From the cell containing the given text, extract its center point as [X, Y] coordinate. 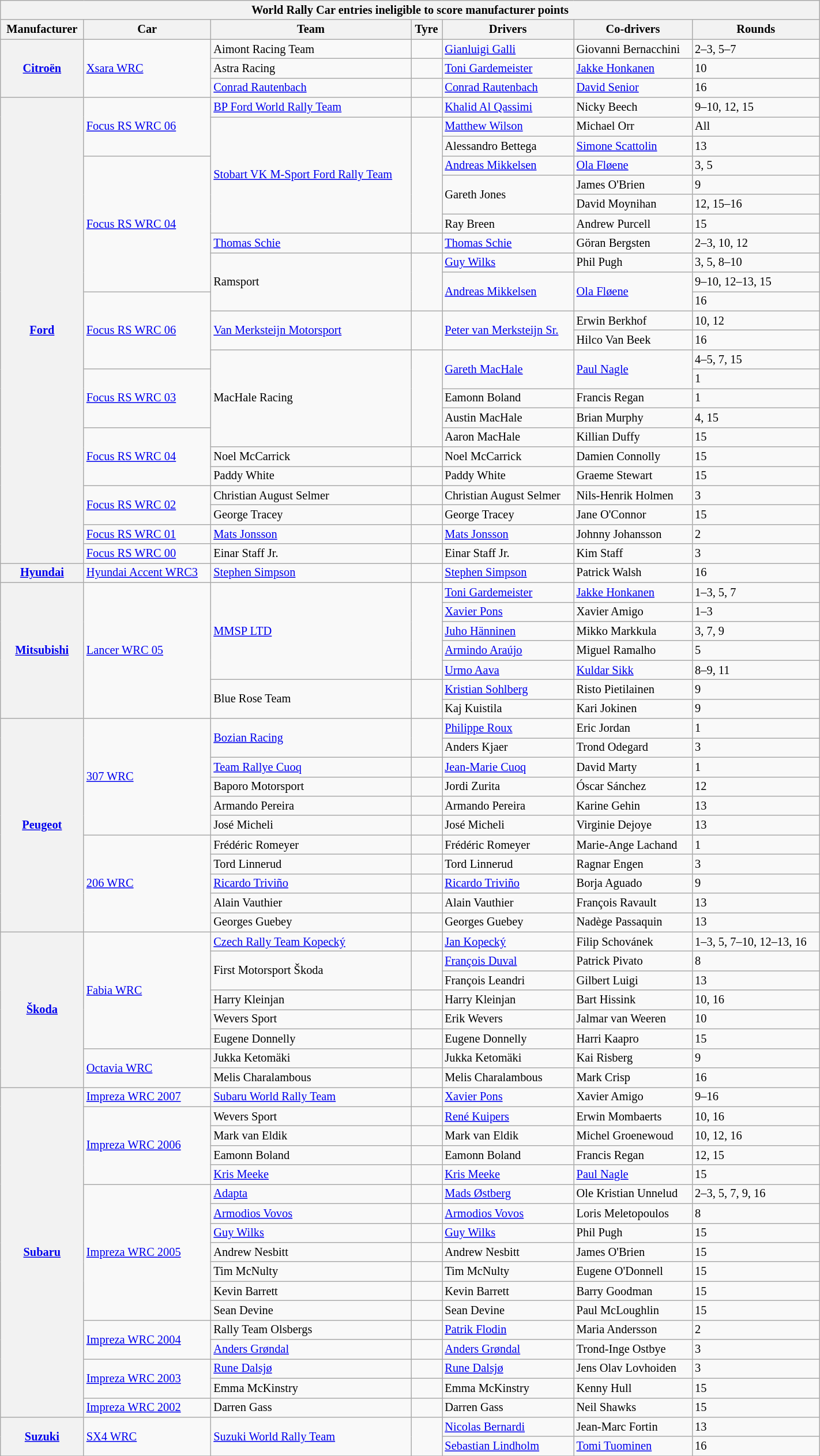
Jean-Marie Cuoq [507, 767]
Alessandro Bettega [507, 146]
Impreza WRC 2002 [147, 1408]
Michael Orr [633, 126]
Škoda [42, 1009]
307 WRC [147, 777]
Impreza WRC 2005 [147, 1252]
Octavia WRC [147, 1068]
Impreza WRC 2007 [147, 1097]
MacHale Racing [310, 398]
Focus RS WRC 02 [147, 505]
François Leandri [507, 980]
Suzuki [42, 1436]
Focus RS WRC 01 [147, 534]
Anders Kjaer [507, 747]
Nadège Passaquin [633, 922]
12 [755, 787]
Juho Hänninen [507, 631]
Maria Andersson [633, 1330]
Xsara WRC [147, 68]
Kari Jokinen [633, 709]
Johnny Johansson [633, 534]
9–10, 12, 15 [755, 107]
1–3, 5, 7 [755, 592]
Andrew Purcell [633, 224]
Impreza WRC 2006 [147, 1145]
Van Merksteijn Motorsport [310, 330]
Czech Rally Team Kopecký [310, 942]
First Motorsport Škoda [310, 971]
Ray Breen [507, 224]
Kristian Sohlberg [507, 689]
Drivers [507, 29]
Ragnar Engen [633, 864]
Lancer WRC 05 [147, 650]
3, 5 [755, 165]
Nicky Beech [633, 107]
Bart Hissink [633, 1000]
Jalmar van Weeren [633, 1019]
Mads Østberg [507, 1194]
Kaj Kuistila [507, 709]
Kuldar Sikk [633, 670]
All [755, 126]
Trond Odegard [633, 747]
Eugene O'Donnell [633, 1271]
Kenny Hull [633, 1388]
SX4 WRC [147, 1436]
Mark Crisp [633, 1077]
Co-drivers [633, 29]
Loris Meletopoulos [633, 1213]
Rally Team Olsbergs [310, 1330]
Philippe Roux [507, 728]
Aaron MacHale [507, 437]
Patrik Flodin [507, 1330]
3, 5, 8–10 [755, 262]
Harri Kaapro [633, 1039]
Trond-Inge Ostbye [633, 1349]
Ole Kristian Unnelud [633, 1194]
Risto Pietilainen [633, 689]
Team [310, 29]
Giovanni Bernacchini [633, 49]
Erik Wevers [507, 1019]
Suzuki World Rally Team [310, 1436]
Hilco Van Beek [633, 340]
Jordi Zurita [507, 787]
Austin MacHale [507, 417]
Focus RS WRC 03 [147, 398]
Jean-Marc Fortin [633, 1427]
Bozian Racing [310, 738]
BP Ford World Rally Team [310, 107]
Simone Scattolin [633, 146]
François Duval [507, 961]
Manufacturer [42, 29]
Graeme Stewart [633, 476]
Göran Bergsten [633, 243]
Neil Shawks [633, 1408]
Damien Connolly [633, 456]
Tyre [427, 29]
9–10, 12–13, 15 [755, 282]
Filip Schovánek [633, 942]
2–3, 5, 7, 9, 16 [755, 1194]
Peugeot [42, 825]
Gianluigi Galli [507, 49]
12, 15–16 [755, 204]
Adapta [310, 1194]
2–3, 10, 12 [755, 243]
Ramsport [310, 281]
World Rally Car entries ineligible to score manufacturer points [410, 10]
206 WRC [147, 883]
Matthew Wilson [507, 126]
Barry Goodman [633, 1291]
3, 7, 9 [755, 631]
Kai Risberg [633, 1058]
David Marty [633, 767]
4–5, 7, 15 [755, 359]
Citroën [42, 68]
Kim Staff [633, 554]
Nicolas Bernardi [507, 1427]
12, 15 [755, 1155]
Marie-Ange Lachand [633, 845]
Nils-Henrik Holmen [633, 495]
Astra Racing [310, 68]
Patrick Pivato [633, 961]
Tomi Tuominen [633, 1446]
9–16 [755, 1097]
Baporo Motorsport [310, 787]
Focus RS WRC 00 [147, 554]
2–3, 5–7 [755, 49]
Hyundai Accent WRC3 [147, 573]
Car [147, 29]
Erwin Mombaerts [633, 1116]
Mikko Markkula [633, 631]
Mitsubishi [42, 650]
Subaru [42, 1252]
René Kuipers [507, 1116]
Khalid Al Qassimi [507, 107]
Jan Kopecký [507, 942]
Killian Duffy [633, 437]
Subaru World Rally Team [310, 1097]
Gareth Jones [507, 194]
Óscar Sánchez [633, 787]
5 [755, 650]
Fabia WRC [147, 990]
Gareth MacHale [507, 369]
Jens Olav Lovhoiden [633, 1368]
David Moynihan [633, 204]
Stobart VK M-Sport Ford Rally Team [310, 175]
Rounds [755, 29]
1–3 [755, 612]
Paul McLoughlin [633, 1310]
Virginie Dejoye [633, 825]
8–9, 11 [755, 670]
Ford [42, 330]
Sebastian Lindholm [507, 1446]
François Ravault [633, 903]
4, 15 [755, 417]
Impreza WRC 2004 [147, 1339]
Impreza WRC 2003 [147, 1378]
Karine Gehin [633, 806]
1–3, 5, 7–10, 12–13, 16 [755, 942]
MMSP LTD [310, 631]
Aimont Racing Team [310, 49]
Patrick Walsh [633, 573]
Urmo Aava [507, 670]
Miguel Ramalho [633, 650]
Erwin Berkhof [633, 321]
10, 12 [755, 321]
Blue Rose Team [310, 699]
Armindo Araújo [507, 650]
Team Rallye Cuoq [310, 767]
Eric Jordan [633, 728]
Borja Aguado [633, 883]
David Senior [633, 88]
Jane O'Connor [633, 514]
Michel Groenewoud [633, 1135]
Gilbert Luigi [633, 980]
10, 12, 16 [755, 1135]
Peter van Merksteijn Sr. [507, 330]
Hyundai [42, 573]
Brian Murphy [633, 417]
